Locate the cell with the specified text and output its [X, Y] center coordinate. 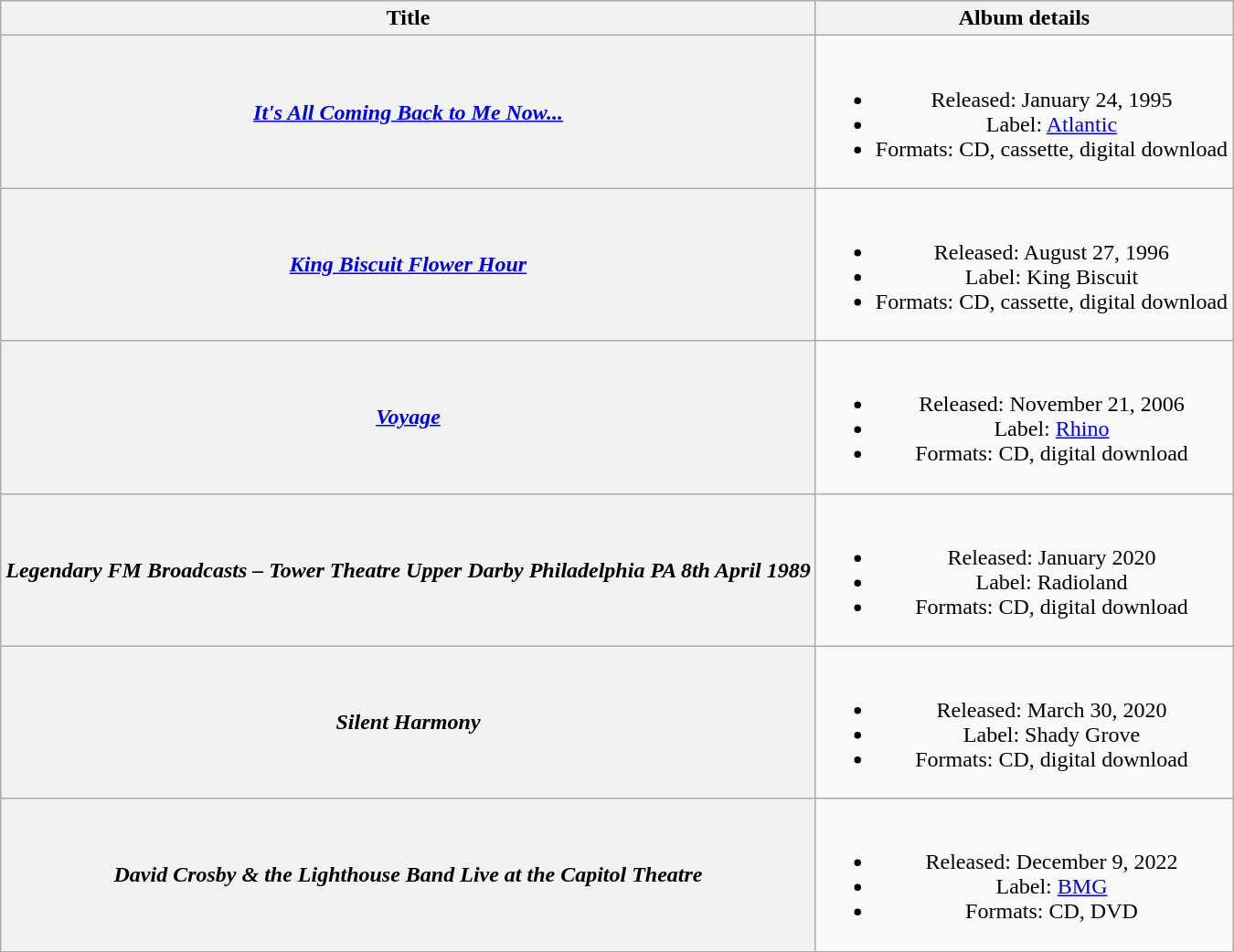
Released: August 27, 1996Label: King BiscuitFormats: CD, cassette, digital download [1024, 265]
It's All Coming Back to Me Now... [409, 111]
Released: January 2020Label: RadiolandFormats: CD, digital download [1024, 570]
Silent Harmony [409, 722]
Released: December 9, 2022Label: BMGFormats: CD, DVD [1024, 875]
Voyage [409, 417]
King Biscuit Flower Hour [409, 265]
Released: March 30, 2020Label: Shady GroveFormats: CD, digital download [1024, 722]
Legendary FM Broadcasts – Tower Theatre Upper Darby Philadelphia PA 8th April 1989 [409, 570]
Album details [1024, 18]
Released: November 21, 2006Label: RhinoFormats: CD, digital download [1024, 417]
Title [409, 18]
Released: January 24, 1995Label: AtlanticFormats: CD, cassette, digital download [1024, 111]
David Crosby & the Lighthouse Band Live at the Capitol Theatre [409, 875]
